Return [x, y] of the center of cell containing provided text 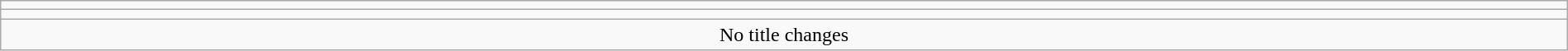
No title changes [784, 35]
